Pinpoint the cell where the given text exists, returning its [x, y] midpoint coordinate. 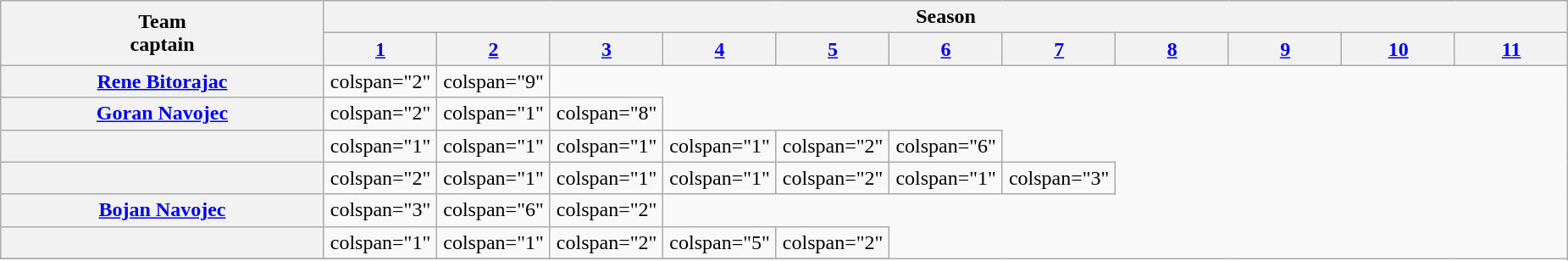
colspan="8" [607, 114]
9 [1285, 49]
3 [607, 49]
colspan="5" [720, 242]
Bojan Navojec [163, 210]
5 [833, 49]
10 [1399, 49]
2 [494, 49]
4 [720, 49]
Team captain [163, 33]
8 [1172, 49]
Season [945, 17]
1 [380, 49]
colspan="9" [494, 81]
Rene Bitorajac [163, 81]
7 [1059, 49]
Goran Navojec [163, 114]
6 [946, 49]
11 [1511, 49]
